Locate the cell with the specified text and output its [X, Y] center coordinate. 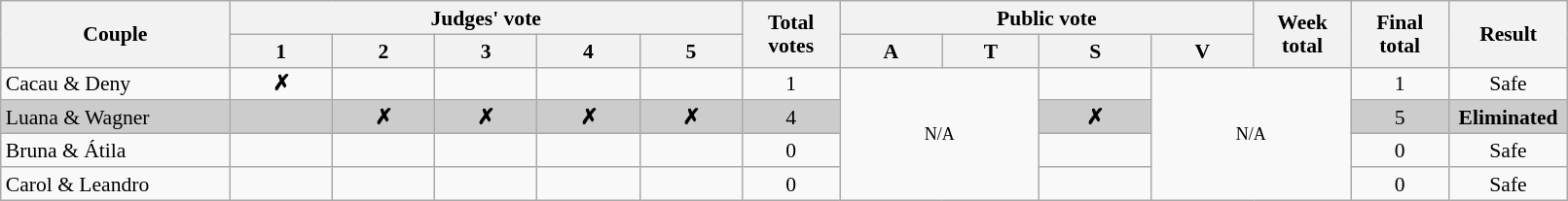
2 [383, 50]
V [1203, 50]
Luana & Wagner [115, 117]
Judges' vote [487, 17]
Carol & Leandro [115, 184]
Bruna & Átila [115, 151]
Result [1509, 34]
Total votes [791, 34]
A [892, 50]
Public vote [1047, 17]
3 [487, 50]
Week total [1302, 34]
T [991, 50]
Couple [115, 34]
Final total [1400, 34]
S [1096, 50]
Eliminated [1509, 117]
Cacau & Deny [115, 84]
